From the cell containing the given text, extract its center point as [x, y] coordinate. 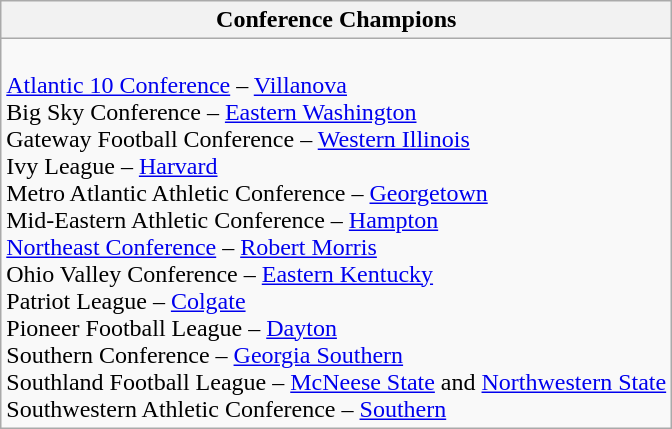
Conference Champions [336, 20]
